Provide the [X, Y] coordinate of the cell's center where the given text is located.  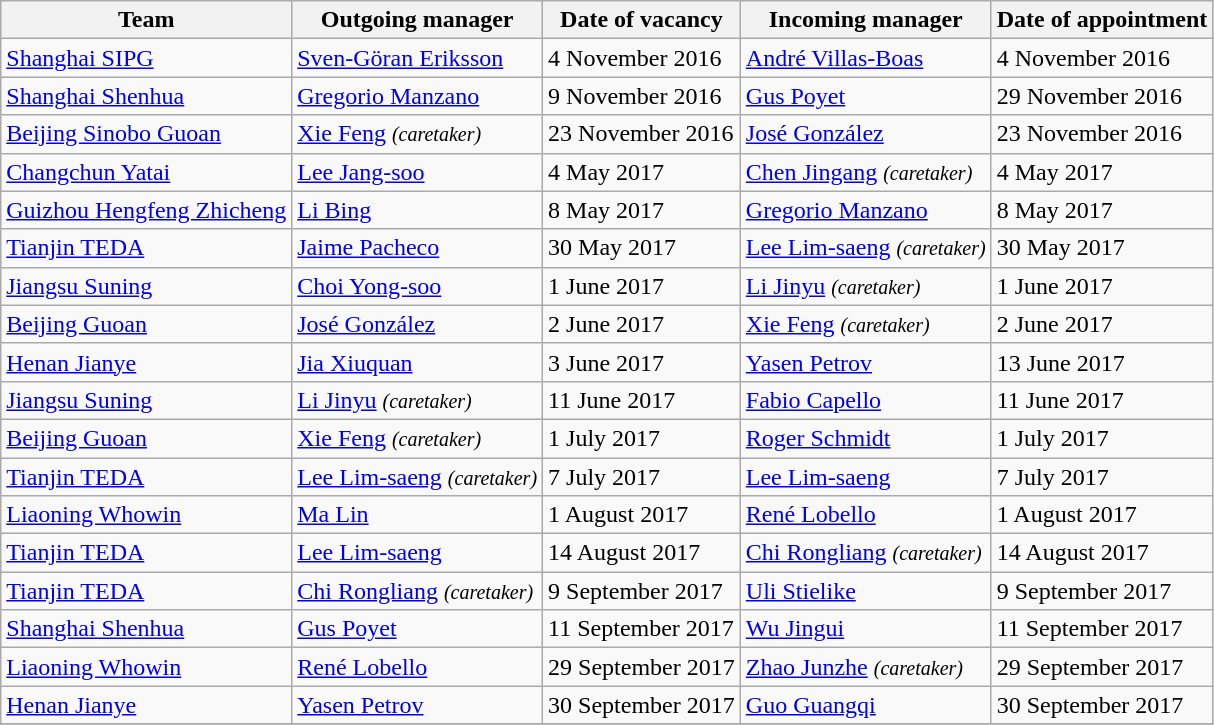
Guo Guangqi [866, 705]
Zhao Junzhe (caretaker) [866, 667]
Uli Stielike [866, 591]
29 November 2016 [1102, 96]
Team [146, 20]
Ma Lin [418, 515]
Outgoing manager [418, 20]
Date of vacancy [642, 20]
Lee Jang-soo [418, 172]
13 June 2017 [1102, 362]
Changchun Yatai [146, 172]
Jaime Pacheco [418, 248]
3 June 2017 [642, 362]
Date of appointment [1102, 20]
Shanghai SIPG [146, 58]
Guizhou Hengfeng Zhicheng [146, 210]
Fabio Capello [866, 400]
Wu Jingui [866, 629]
Jia Xiuquan [418, 362]
Sven-Göran Eriksson [418, 58]
Li Bing [418, 210]
Choi Yong-soo [418, 286]
Roger Schmidt [866, 438]
Incoming manager [866, 20]
André Villas-Boas [866, 58]
Beijing Sinobo Guoan [146, 134]
9 November 2016 [642, 96]
Chen Jingang (caretaker) [866, 172]
